Identify which cell holds the provided text, then report its (X, Y) central coordinate. 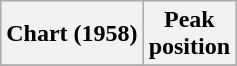
Chart (1958) (72, 34)
Peakposition (189, 34)
